Output the [X, Y] coordinate of the center of the cell containing the given text.  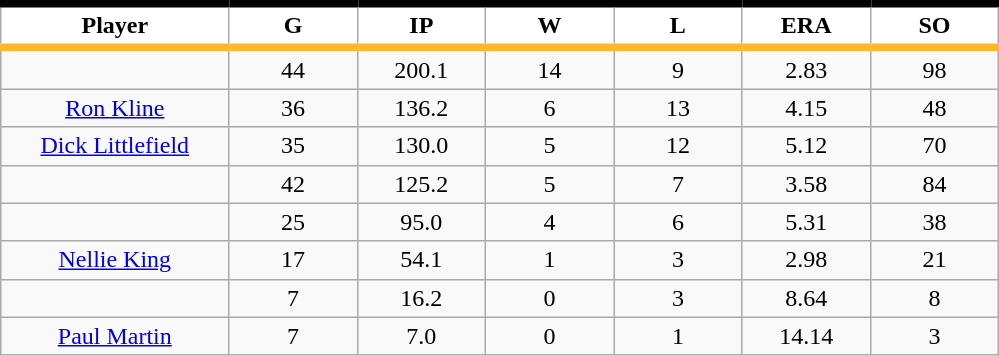
54.1 [421, 260]
95.0 [421, 222]
84 [934, 184]
7.0 [421, 336]
SO [934, 26]
35 [293, 146]
9 [678, 68]
70 [934, 146]
42 [293, 184]
130.0 [421, 146]
Nellie King [115, 260]
8 [934, 298]
Dick Littlefield [115, 146]
200.1 [421, 68]
W [549, 26]
4.15 [806, 108]
IP [421, 26]
48 [934, 108]
5.12 [806, 146]
44 [293, 68]
3.58 [806, 184]
4 [549, 222]
136.2 [421, 108]
36 [293, 108]
25 [293, 222]
14.14 [806, 336]
125.2 [421, 184]
16.2 [421, 298]
17 [293, 260]
Player [115, 26]
8.64 [806, 298]
Ron Kline [115, 108]
ERA [806, 26]
13 [678, 108]
2.98 [806, 260]
14 [549, 68]
2.83 [806, 68]
21 [934, 260]
38 [934, 222]
12 [678, 146]
98 [934, 68]
Paul Martin [115, 336]
G [293, 26]
L [678, 26]
5.31 [806, 222]
